Capture the cell that displays the provided text and extract its (X, Y) central coordinate. 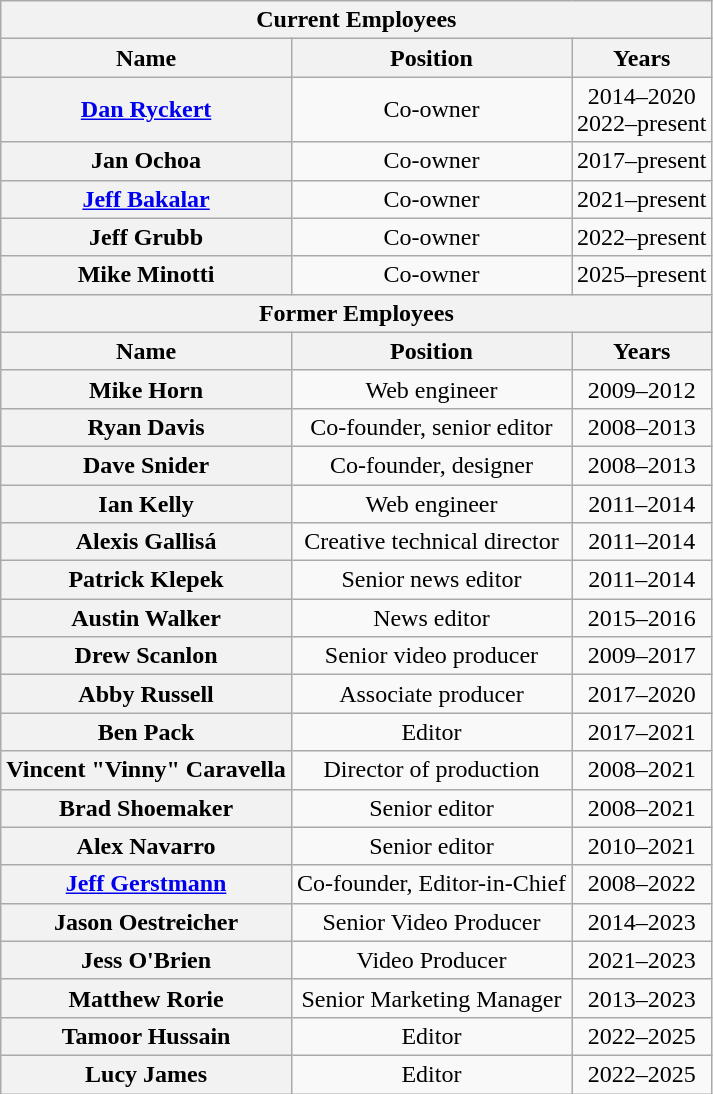
2017–present (642, 161)
Co-founder, senior editor (431, 427)
2017–2021 (642, 732)
Senior Video Producer (431, 922)
Senior news editor (431, 580)
Jess O'Brien (146, 960)
Ian Kelly (146, 503)
Current Employees (356, 20)
Mike Horn (146, 389)
Senior Marketing Manager (431, 998)
Mike Minotti (146, 275)
Patrick Klepek (146, 580)
2009–2017 (642, 656)
Jan Ochoa (146, 161)
Abby Russell (146, 694)
Creative technical director (431, 542)
News editor (431, 618)
2014–2023 (642, 922)
2013–2023 (642, 998)
2017–2020 (642, 694)
Jeff Grubb (146, 237)
2010–2021 (642, 846)
2008–2022 (642, 884)
Ryan Davis (146, 427)
2021–2023 (642, 960)
Jeff Bakalar (146, 199)
Brad Shoemaker (146, 808)
2014–20202022–present (642, 110)
Dave Snider (146, 465)
Co-founder, designer (431, 465)
Director of production (431, 770)
Austin Walker (146, 618)
Senior video producer (431, 656)
Former Employees (356, 313)
2022–present (642, 237)
Lucy James (146, 1074)
Tamoor Hussain (146, 1036)
Dan Ryckert (146, 110)
2025–present (642, 275)
Jason Oestreicher (146, 922)
Video Producer (431, 960)
2015–2016 (642, 618)
Matthew Rorie (146, 998)
Alexis Gallisá (146, 542)
Co-founder, Editor-in-Chief (431, 884)
Associate producer (431, 694)
Ben Pack (146, 732)
Jeff Gerstmann (146, 884)
2009–2012 (642, 389)
Alex Navarro (146, 846)
2021–present (642, 199)
Drew Scanlon (146, 656)
Vincent "Vinny" Caravella (146, 770)
